Capture the cell that displays the provided text and extract its [X, Y] central coordinate. 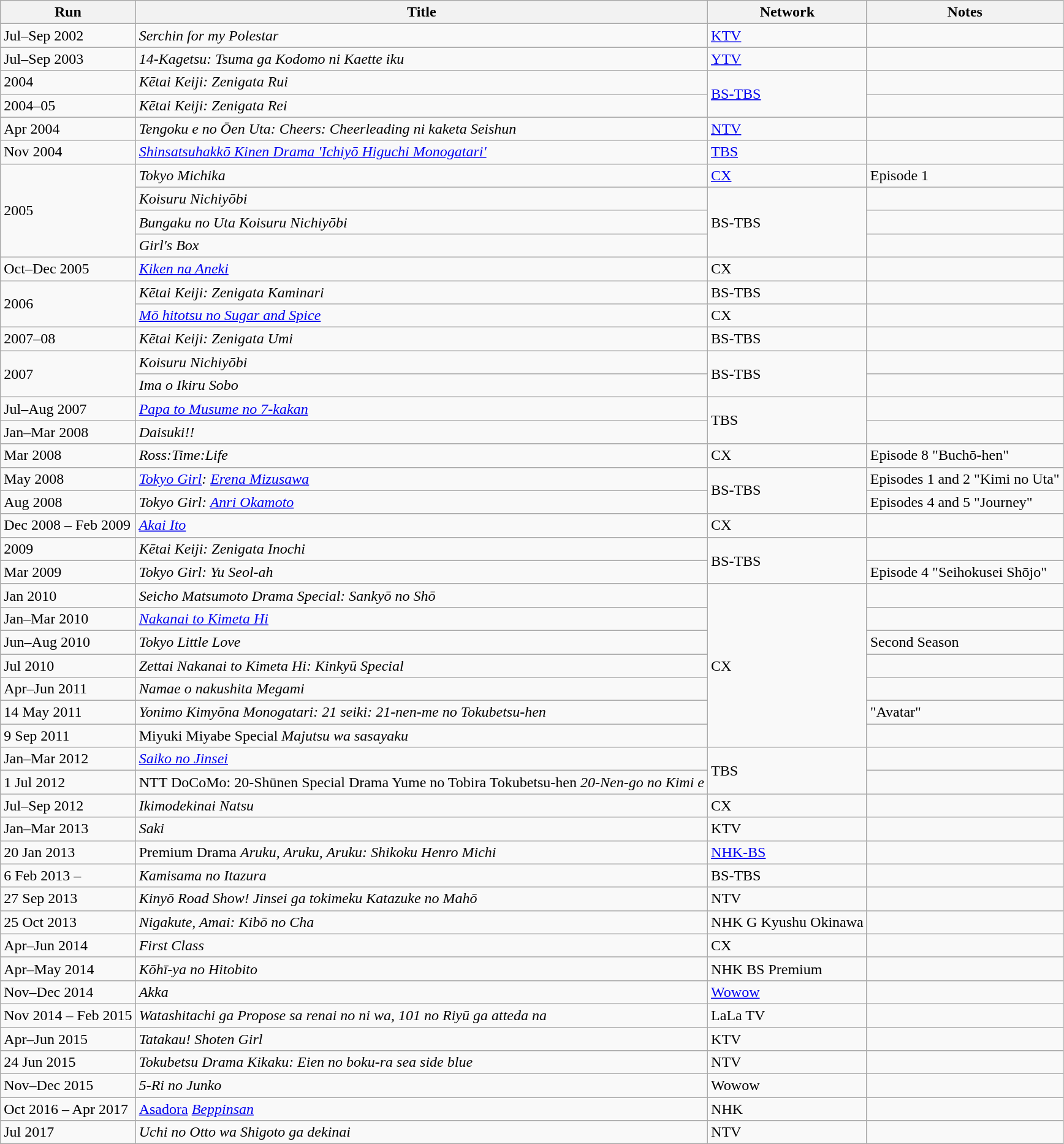
Kētai Keiji: Zenigata Kaminari [422, 292]
Apr 2004 [68, 129]
Tokyo Girl: Erena Mizusawa [422, 479]
May 2008 [68, 479]
14-Kagetsu: Tsuma ga Kodomo ni Kaette iku [422, 59]
Kōhī-ya no Hitobito [422, 969]
Kamisama no Itazura [422, 875]
Apr–Jun 2014 [68, 945]
Tokyo Girl: Yu Seol-ah [422, 572]
Episodes 4 and 5 "Journey" [965, 502]
Papa to Musume no 7-kakan [422, 409]
Kētai Keiji: Zenigata Rei [422, 105]
Akai Ito [422, 525]
Apr–Jun 2015 [68, 1039]
Jul–Sep 2012 [68, 806]
Saiko no Jinsei [422, 759]
Tengoku e no Ōen Uta: Cheers: Cheerleading ni kaketa Seishun [422, 129]
Tatakau! Shoten Girl [422, 1039]
2004–05 [68, 105]
Jul 2017 [68, 1132]
Mō hitotsu no Sugar and Spice [422, 316]
1 Jul 2012 [68, 782]
Mar 2008 [68, 456]
Oct 2016 – Apr 2017 [68, 1109]
Oct–Dec 2005 [68, 269]
Jul–Sep 2002 [68, 36]
Episode 1 [965, 175]
Uchi no Otto wa Shigoto ga dekinai [422, 1132]
Ikimodekinai Natsu [422, 806]
Kiken na Aneki [422, 269]
Episode 4 "Seihokusei Shōjo" [965, 572]
Episodes 1 and 2 "Kimi no Uta" [965, 479]
2006 [68, 304]
Second Season [965, 642]
YTV [788, 59]
Kētai Keiji: Zenigata Inochi [422, 549]
NTT DoCoMo: 20-Shūnen Special Drama Yume no Tobira Tokubetsu-hen 20-Nen-go no Kimi e [422, 782]
Girl's Box [422, 245]
Namae o nakushita Megami [422, 689]
Nov–Dec 2014 [68, 992]
Watashitachi ga Propose sa renai no ni wa, 101 no Riyū ga atteda na [422, 1015]
NHK BS Premium [788, 969]
Jan–Mar 2012 [68, 759]
27 Sep 2013 [68, 899]
2007–08 [68, 339]
Daisuki!! [422, 432]
NHK [788, 1109]
Title [422, 12]
Jul–Sep 2003 [68, 59]
Apr–Jun 2011 [68, 689]
Run [68, 12]
Notes [965, 12]
2005 [68, 210]
Kinyō Road Show! Jinsei ga tokimeku Katazuke no Mahō [422, 899]
Aug 2008 [68, 502]
NHK G Kyushu Okinawa [788, 922]
25 Oct 2013 [68, 922]
Kētai Keiji: Zenigata Rui [422, 82]
Bungaku no Uta Koisuru Nichiyōbi [422, 222]
2007 [68, 374]
Premium Drama Aruku, Aruku, Aruku: Shikoku Henro Michi [422, 852]
Shinsatsuhakkō Kinen Drama 'Ichiyō Higuchi Monogatari' [422, 152]
Jan–Mar 2010 [68, 619]
Nov 2014 – Feb 2015 [68, 1015]
Jan–Mar 2013 [68, 829]
Nov 2004 [68, 152]
NHK-BS [788, 852]
Tokyo Michika [422, 175]
Serchin for my Polestar [422, 36]
First Class [422, 945]
Seicho Matsumoto Drama Special: Sankyō no Shō [422, 595]
Mar 2009 [68, 572]
24 Jun 2015 [68, 1062]
Nigakute, Amai: Kibō no Cha [422, 922]
Episode 8 "Buchō-hen" [965, 456]
Tokubetsu Drama Kikaku: Eien no boku-ra sea side blue [422, 1062]
Nakanai to Kimeta Hi [422, 619]
Jul–Aug 2007 [68, 409]
Ross:Time:Life [422, 456]
Miyuki Miyabe Special Majutsu wa sasayaku [422, 736]
Apr–May 2014 [68, 969]
Saki [422, 829]
Nov–Dec 2015 [68, 1086]
Jan 2010 [68, 595]
Dec 2008 – Feb 2009 [68, 525]
"Avatar" [965, 712]
Network [788, 12]
Tokyo Little Love [422, 642]
6 Feb 2013 – [68, 875]
2009 [68, 549]
LaLa TV [788, 1015]
Jul 2010 [68, 665]
Asadora Beppinsan [422, 1109]
20 Jan 2013 [68, 852]
Kētai Keiji: Zenigata Umi [422, 339]
Jan–Mar 2008 [68, 432]
9 Sep 2011 [68, 736]
Zettai Nakanai to Kimeta Hi: Kinkyū Special [422, 665]
Ima o Ikiru Sobo [422, 386]
5-Ri no Junko [422, 1086]
Tokyo Girl: Anri Okamoto [422, 502]
Yonimo Kimyōna Monogatari: 21 seiki: 21-nen-me no Tokubetsu-hen [422, 712]
2004 [68, 82]
14 May 2011 [68, 712]
Jun–Aug 2010 [68, 642]
Akka [422, 992]
